Search for the cell housing the specified text and yield its [x, y] center coordinate. 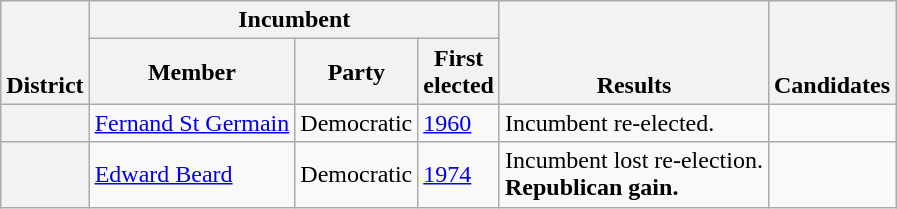
Incumbent lost re-election.Republican gain. [634, 174]
Incumbent re-elected. [634, 123]
1974 [459, 174]
Firstelected [459, 72]
District [45, 52]
Results [634, 52]
Fernand St Germain [192, 123]
Edward Beard [192, 174]
Incumbent [294, 20]
Candidates [832, 52]
Member [192, 72]
Party [356, 72]
1960 [459, 123]
